Search for the cell housing the specified text and yield its [x, y] center coordinate. 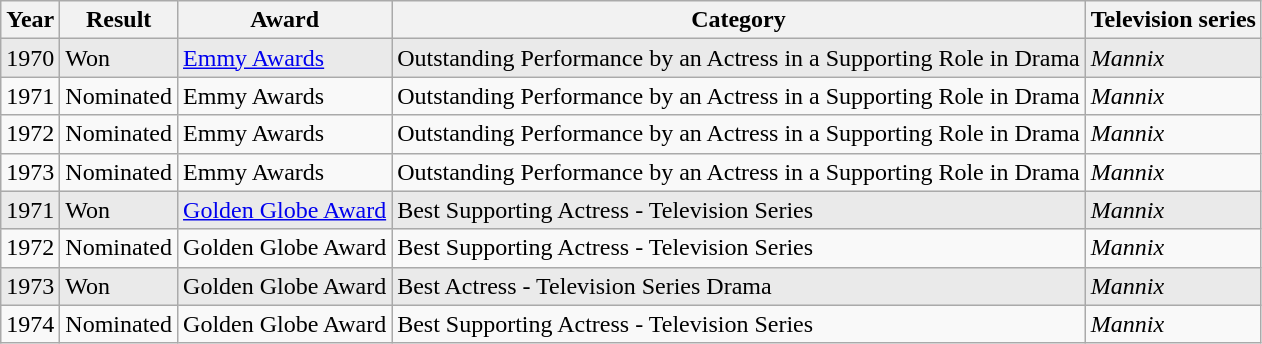
1970 [30, 58]
Best Actress - Television Series Drama [739, 286]
Year [30, 20]
Television series [1173, 20]
Category [739, 20]
1974 [30, 324]
Award [285, 20]
Result [119, 20]
